Return the (x, y) coordinate for the center point of the cell that contains the specified text.  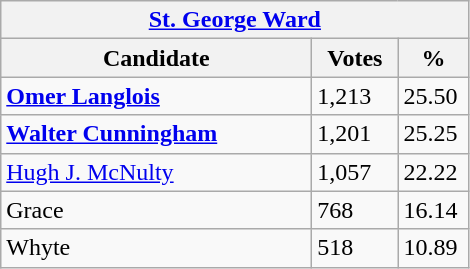
% (434, 58)
Votes (355, 58)
16.14 (434, 210)
22.22 (434, 172)
768 (355, 210)
1,213 (355, 96)
10.89 (434, 248)
Hugh J. McNulty (156, 172)
1,201 (355, 134)
Walter Cunningham (156, 134)
1,057 (355, 172)
25.50 (434, 96)
Whyte (156, 248)
Grace (156, 210)
St. George Ward (235, 20)
518 (355, 248)
25.25 (434, 134)
Omer Langlois (156, 96)
Candidate (156, 58)
